Capture the cell that displays the provided text and extract its [X, Y] central coordinate. 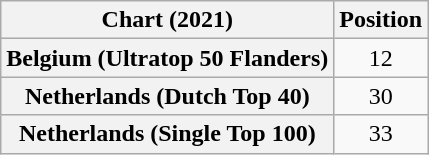
12 [381, 58]
33 [381, 134]
Chart (2021) [168, 20]
Belgium (Ultratop 50 Flanders) [168, 58]
Position [381, 20]
Netherlands (Single Top 100) [168, 134]
30 [381, 96]
Netherlands (Dutch Top 40) [168, 96]
